Scan for the cell matching the given text and deliver its (x, y) coordinate at center. 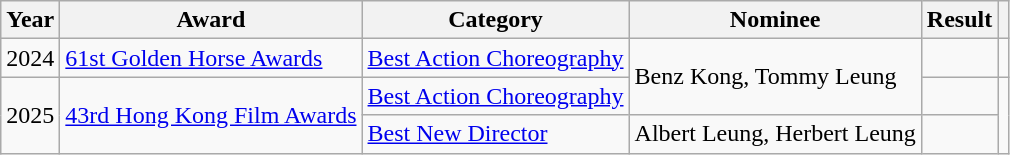
Albert Leung, Herbert Leung (775, 134)
61st Golden Horse Awards (211, 58)
Award (211, 20)
2025 (30, 115)
Benz Kong, Tommy Leung (775, 77)
Nominee (775, 20)
2024 (30, 58)
Result (959, 20)
Category (496, 20)
Best New Director (496, 134)
43rd Hong Kong Film Awards (211, 115)
Year (30, 20)
